Pinpoint the cell where the given text exists, returning its [x, y] midpoint coordinate. 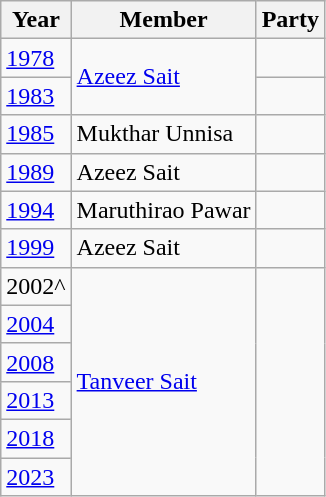
1989 [36, 172]
2023 [36, 477]
1994 [36, 210]
2008 [36, 362]
Maruthirao Pawar [164, 210]
2002^ [36, 286]
Tanveer Sait [164, 381]
Member [164, 20]
Party [290, 20]
2004 [36, 324]
Mukthar Unnisa [164, 134]
2018 [36, 438]
1985 [36, 134]
1978 [36, 58]
2013 [36, 400]
Year [36, 20]
1983 [36, 96]
1999 [36, 248]
